Return the [x, y] coordinate for the center point of the cell that contains the specified text.  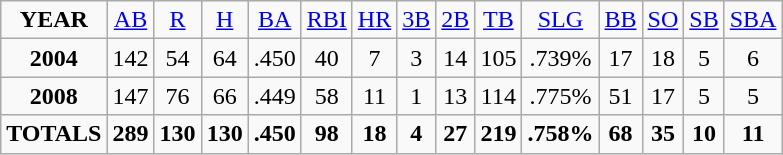
.449 [274, 96]
76 [178, 96]
SLG [560, 20]
7 [374, 58]
54 [178, 58]
BB [620, 20]
14 [456, 58]
SO [663, 20]
64 [224, 58]
TB [498, 20]
51 [620, 96]
2004 [54, 58]
1 [416, 96]
2B [456, 20]
4 [416, 134]
AB [130, 20]
3 [416, 58]
40 [326, 58]
68 [620, 134]
35 [663, 134]
13 [456, 96]
58 [326, 96]
98 [326, 134]
147 [130, 96]
142 [130, 58]
BA [274, 20]
27 [456, 134]
SB [704, 20]
R [178, 20]
289 [130, 134]
HR [374, 20]
YEAR [54, 20]
3B [416, 20]
RBI [326, 20]
10 [704, 134]
.775% [560, 96]
6 [753, 58]
TOTALS [54, 134]
114 [498, 96]
.758% [560, 134]
66 [224, 96]
.739% [560, 58]
SBA [753, 20]
219 [498, 134]
H [224, 20]
105 [498, 58]
2008 [54, 96]
